Capture the cell that displays the provided text and extract its (X, Y) central coordinate. 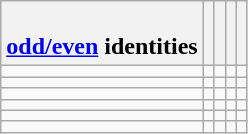
odd/even identities (102, 34)
